Determine the [X, Y] coordinate at the center of the cell enclosing the given text.  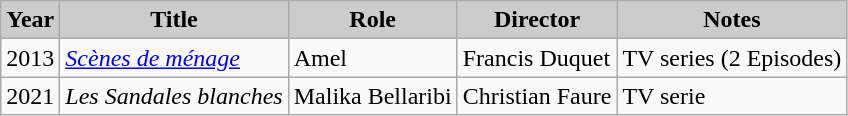
Notes [732, 20]
Francis Duquet [537, 58]
Scènes de ménage [174, 58]
Les Sandales blanches [174, 96]
Role [372, 20]
Year [30, 20]
2021 [30, 96]
Malika Bellaribi [372, 96]
Director [537, 20]
Christian Faure [537, 96]
2013 [30, 58]
TV series (2 Episodes) [732, 58]
Title [174, 20]
TV serie [732, 96]
Amel [372, 58]
